Pinpoint the cell where the given text exists, returning its (X, Y) midpoint coordinate. 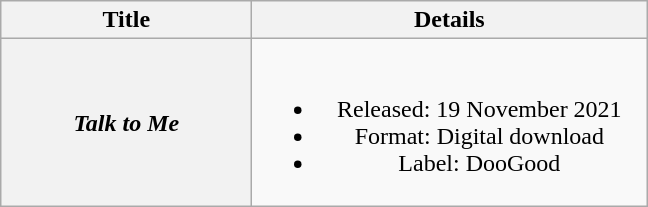
Title (126, 20)
Details (450, 20)
Talk to Me (126, 122)
Released: 19 November 2021Format: Digital downloadLabel: DooGood (450, 122)
